From the cell containing the given text, extract its center point as [X, Y] coordinate. 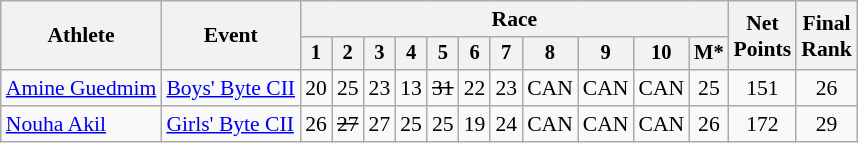
Nouha Akil [82, 124]
29 [826, 124]
3 [380, 54]
M* [708, 54]
Event [230, 36]
5 [443, 54]
22 [475, 88]
Amine Guedmim [82, 88]
31 [443, 88]
8 [550, 54]
Race [514, 19]
Boys' Byte CII [230, 88]
10 [662, 54]
Athlete [82, 36]
7 [506, 54]
6 [475, 54]
2 [348, 54]
Girls' Byte CII [230, 124]
24 [506, 124]
20 [316, 88]
9 [606, 54]
Final Rank [826, 36]
1 [316, 54]
172 [763, 124]
4 [411, 54]
13 [411, 88]
151 [763, 88]
NetPoints [763, 36]
19 [475, 124]
